Determine the (x, y) coordinate at the center of the cell enclosing the given text.  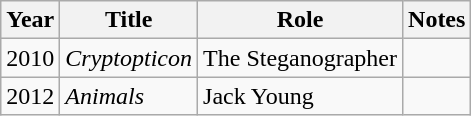
Animals (129, 96)
Title (129, 20)
2012 (30, 96)
The Steganographer (300, 58)
Year (30, 20)
2010 (30, 58)
Cryptopticon (129, 58)
Jack Young (300, 96)
Role (300, 20)
Notes (437, 20)
